Detect which cell encompasses the target text, then output its [x, y] center coordinate. 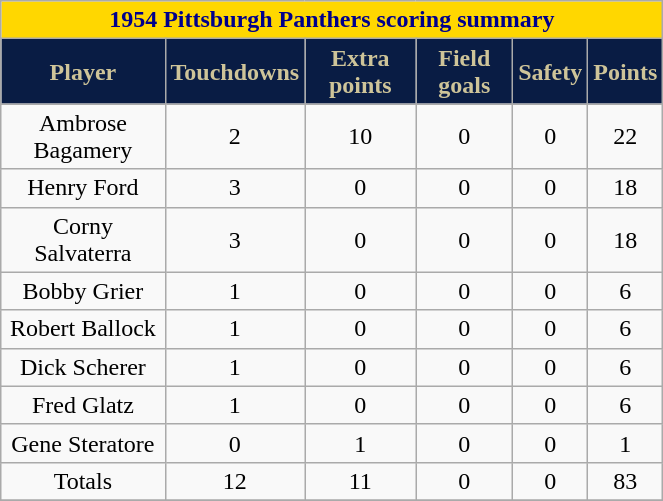
Field goals [464, 72]
Safety [550, 72]
Bobby Grier [83, 291]
Extra points [360, 72]
Player [83, 72]
Dick Scherer [83, 367]
Touchdowns [235, 72]
Points [626, 72]
Corny Salvaterra [83, 240]
10 [360, 136]
83 [626, 481]
12 [235, 481]
Ambrose Bagamery [83, 136]
Gene Steratore [83, 443]
Totals [83, 481]
11 [360, 481]
Fred Glatz [83, 405]
Henry Ford [83, 188]
22 [626, 136]
1954 Pittsburgh Panthers scoring summary [332, 20]
2 [235, 136]
Robert Ballock [83, 329]
